Locate the cell with the specified text and output its [X, Y] center coordinate. 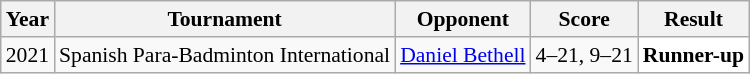
Runner-up [694, 55]
Spanish Para-Badminton International [224, 55]
Opponent [462, 19]
2021 [28, 55]
4–21, 9–21 [584, 55]
Year [28, 19]
Score [584, 19]
Tournament [224, 19]
Daniel Bethell [462, 55]
Result [694, 19]
